Identify which cell holds the provided text, then report its [x, y] central coordinate. 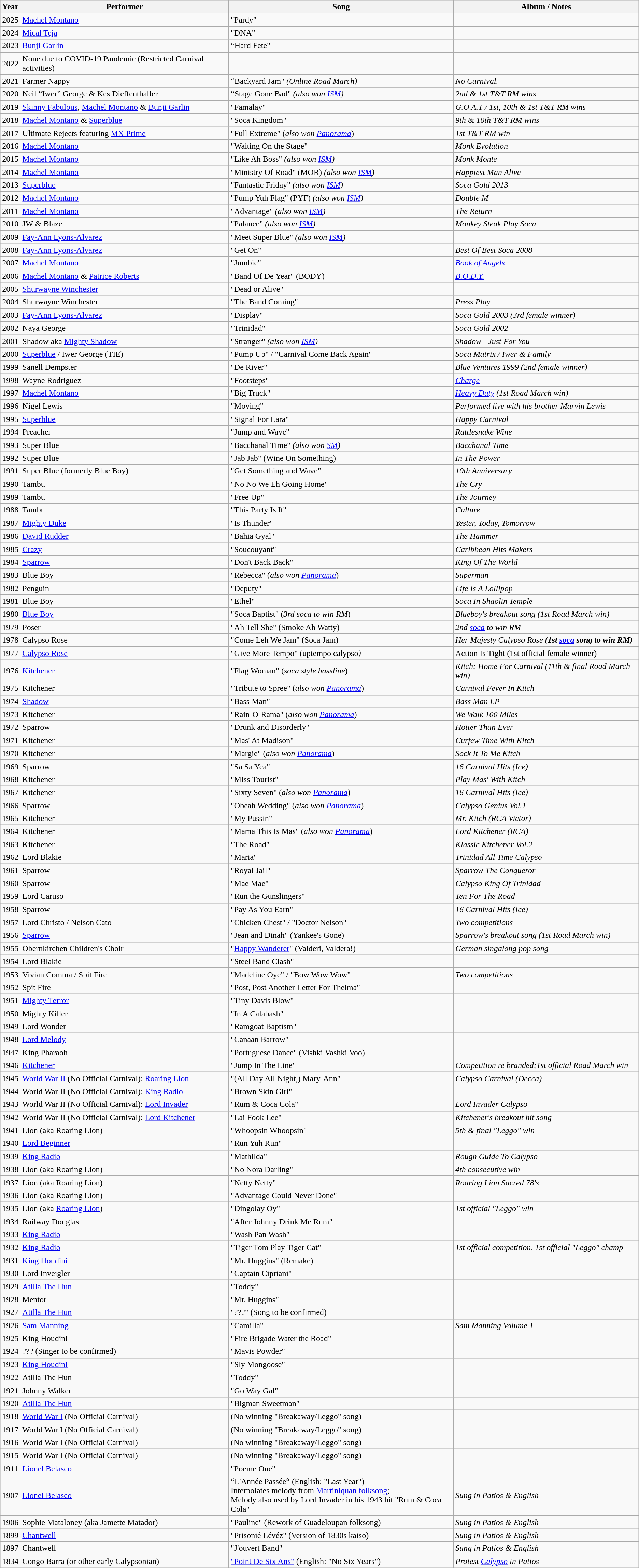
"Dingolay Oy" [341, 1208]
"Drunk and Disorderly" [341, 727]
"In A Calabash" [341, 1014]
"No Nora Darling" [341, 1169]
Rattlesnake Wine [546, 432]
2017 [10, 133]
2003 [10, 315]
World War II (No Official Carnival): King Radio [125, 1091]
1939 [10, 1156]
1st official competition, 1st official "Leggo" champ [546, 1248]
"Full Extreme" (also won Panorama) [341, 133]
1946 [10, 1065]
The Journey [546, 497]
1958 [10, 909]
Preacher [125, 432]
Album / Notes [546, 7]
World War II (No Official Carnival): Roaring Lion [125, 1078]
Blue Ventures 1999 (2nd female winner) [546, 367]
"Bass Man" [341, 701]
"Pump Yuh Flag" (PYF) (also won ISM) [341, 198]
"The Road" [341, 844]
Soca Gold 2013 [546, 185]
2018 [10, 120]
"Royal Jail" [341, 870]
Lord Kitchener (RCA) [546, 831]
2008 [10, 250]
"Rum & Coca Cola" [341, 1104]
"Canaan Barrow" [341, 1040]
2009 [10, 237]
King Of The World [546, 562]
"Wash Pan Wash" [341, 1235]
"Like Ah Boss" (also won ISM) [341, 159]
Trinidad All Time Calypso [546, 857]
“Backyard Jam" (Online Road March) [341, 81]
Lord Melody [125, 1040]
Klassic Kitchener Vol.2 [546, 844]
1928 [10, 1299]
Yester, Today, Tomorrow [546, 523]
1932 [10, 1248]
Protest Calypso in Patios [546, 1561]
"Sa Sa Yea" [341, 766]
Lord Inveigler [125, 1274]
Curfew Time With Kitch [546, 740]
Calypso Genius Vol.1 [546, 805]
2007 [10, 263]
1974 [10, 701]
We Walk 100 Miles [546, 714]
Railway Douglas [125, 1221]
1988 [10, 510]
2002 [10, 328]
1940 [10, 1143]
1936 [10, 1195]
1978 [10, 640]
Spit Fire [125, 987]
"Stranger" (also won ISM) [341, 341]
Roaring Lion Sacred 78's [546, 1182]
"Mama This Is Mas" (also won Panorama) [341, 831]
"Pauline" (Rework of Guadeloupan folksong) [341, 1522]
Lord Caruso [125, 896]
1920 [10, 1403]
1907 [10, 1496]
“Stage Gone Bad" (also won ISM) [341, 94]
"Jump and Wave" [341, 432]
"Chicken Chest" / "Doctor Nelson" [341, 922]
Sock It To Me Kitch [546, 753]
"Tribute to Spree" (also won Panorama) [341, 688]
1996 [10, 406]
"Mr. Huggins" [341, 1299]
Poser [125, 627]
1976 [10, 671]
1956 [10, 935]
Heavy Duty (1st Road March win) [546, 393]
"Meet Super Blue" (also won ISM) [341, 237]
Best Of Best Soca 2008 [546, 250]
1950 [10, 1014]
Blueboy's breakout song (1st Road March win) [546, 614]
Lord Beginner [125, 1143]
2015 [10, 159]
Super Blue (formerly Blue Boy) [125, 471]
Nigel Lewis [125, 406]
Kitchener's breakout hit song [546, 1117]
"Pump Up" / "Carnival Come Back Again" [341, 354]
1938 [10, 1169]
"Run Yuh Run" [341, 1143]
1965 [10, 819]
4th consecutive win [546, 1169]
"Ethel" [341, 601]
1931 [10, 1261]
"Steel Band Clash" [341, 961]
"Fantastic Friday" (also won ISM) [341, 185]
1957 [10, 922]
1959 [10, 896]
1999 [10, 367]
"Brown Skin Girl" [341, 1091]
1953 [10, 974]
2012 [10, 198]
Congo Barra (or other early Calypsonian) [125, 1561]
1984 [10, 562]
1997 [10, 393]
German singalong pop song [546, 948]
1963 [10, 844]
1942 [10, 1117]
1955 [10, 948]
2005 [10, 289]
“Hard Fete" [341, 46]
"Waiting On the Stage" [341, 146]
1990 [10, 484]
1971 [10, 740]
1998 [10, 380]
1972 [10, 727]
1951 [10, 1000]
Performed live with his brother Marvin Lewis [546, 406]
"Sly Mongoose" [341, 1364]
1922 [10, 1377]
"Display" [341, 315]
1961 [10, 870]
1930 [10, 1274]
Press Play [546, 302]
"Portuguese Dance" (Vishki Vashki Voo) [341, 1053]
Competition re branded;1st official Road March win [546, 1065]
Double M [546, 198]
Johnny Walker [125, 1390]
Happiest Man Alive [546, 172]
1994 [10, 432]
1977 [10, 653]
1897 [10, 1548]
Wayne Rodriguez [125, 380]
1943 [10, 1104]
None due to COVID-19 Pandemic (Restricted Carnival activities) [125, 64]
1921 [10, 1390]
Rough Guide To Calypso [546, 1156]
David Rudder [125, 536]
"Camilla" [341, 1325]
King Pharaoh [125, 1053]
2013 [10, 185]
1987 [10, 523]
Life Is A Lollipop [546, 588]
"Go Way Gal" [341, 1390]
1st T&T RM win [546, 133]
JW & Blaze [125, 224]
Sparrow's breakout song (1st Road March win) [546, 935]
Bass Man LP [546, 701]
2024 [10, 33]
1937 [10, 1182]
Lord Invader Calypso [546, 1104]
Kitch: Home For Carnival (11th & final Road March win) [546, 671]
Shadow [125, 701]
"Deputy" [341, 588]
Neil “Iwer” George & Kes Dieffenthaller [125, 94]
"Give More Tempo" (uptempo calypso) [341, 653]
Vivian Comma / Spit Fire [125, 974]
1952 [10, 987]
"Pay As You Earn" [341, 909]
"Sixty Seven" (also won Panorama) [341, 792]
"Fire Brigade Water the Road" [341, 1338]
1964 [10, 831]
"Bacchanal Time" (also won SM) [341, 445]
1917 [10, 1430]
"This Party Is It" [341, 510]
1915 [10, 1456]
"DNA" [341, 33]
"Tiger Tom Play Tiger Cat" [341, 1248]
1991 [10, 471]
2020 [10, 94]
"Poeme One" [341, 1469]
Machel Montano & Patrice Roberts [125, 276]
"Ramgoat Baptism" [341, 1027]
9th & 10th T&T RM wins [546, 120]
Performer [125, 7]
In The Power [546, 458]
"Soucouyant" [341, 549]
Lord Wonder [125, 1027]
1st official "Leggo" win [546, 1208]
"Prisonié Lévéz" (Version of 1830s kaiso) [341, 1535]
The Cry [546, 484]
1948 [10, 1040]
Hotter Than Ever [546, 727]
"Is Thunder" [341, 523]
"Miss Tourist" [341, 779]
"Captain Cipriani" [341, 1274]
Skinny Fabulous, Machel Montano & Bunji Garlin [125, 107]
1954 [10, 961]
??? (Singer to be confirmed) [125, 1351]
2023 [10, 46]
Mr. Kitch (RCA Victor) [546, 819]
"Jump In The Line" [341, 1065]
"Ministry Of Road" (MOR) (also won ISM) [341, 172]
2016 [10, 146]
Mighty Killer [125, 1014]
1995 [10, 419]
2019 [10, 107]
"Big Truck" [341, 393]
1986 [10, 536]
"Soca Kingdom" [341, 120]
Obernkirchen Children's Choir [125, 948]
"Maria" [341, 857]
2nd & 1st T&T RM wins [546, 94]
Soca Gold 2002 [546, 328]
"Mae Mae" [341, 883]
2001 [10, 341]
Sanell Dempster [125, 367]
1934 [10, 1221]
1927 [10, 1312]
2021 [10, 81]
"Tiny Davis Blow" [341, 1000]
Shadow - Just For You [546, 341]
1916 [10, 1443]
Mentor [125, 1299]
Year [10, 7]
"Footsteps" [341, 380]
1925 [10, 1338]
1962 [10, 857]
"Point De Six Ans" (English: "No Six Years") [341, 1561]
"Jab Jab" (Wine On Something) [341, 458]
Mighty Terror [125, 1000]
Book of Angels [546, 263]
"The Band Coming" [341, 302]
Caribbean Hits Makers [546, 549]
"Whoopsin Whoopsin" [341, 1130]
Machel Montano & Superblue [125, 120]
1992 [10, 458]
"Signal For Lara" [341, 419]
1983 [10, 575]
Superman [546, 575]
Sam Manning Volume 1 [546, 1325]
1923 [10, 1364]
Monkey Steak Play Soca [546, 224]
"Jean and Dinah" (Yankee's Gone) [341, 935]
"Jumbie" [341, 263]
2011 [10, 211]
Happy Carnival [546, 419]
"No No We Eh Going Home" [341, 484]
"Run the Gunslingers" [341, 896]
1906 [10, 1522]
Carnival Fever In Kitch [546, 688]
World War II (No Official Carnival): Lord Invader [125, 1104]
1945 [10, 1078]
Farmer Nappy [125, 81]
2022 [10, 64]
"Rain-O-Rama" (also won Panorama) [341, 714]
2025 [10, 20]
The Return [546, 211]
"Lai Fook Lee" [341, 1117]
Ten For The Road [546, 896]
1924 [10, 1351]
1975 [10, 688]
5th & final "Leggo" win [546, 1130]
1993 [10, 445]
1969 [10, 766]
Bacchanal Time [546, 445]
1960 [10, 883]
1935 [10, 1208]
Lord Christo / Nelson Cato [125, 922]
"Palance" (also won ISM) [341, 224]
1929 [10, 1287]
Bunji Garlin [125, 46]
Action Is Tight (1st official female winner) [546, 653]
"Get Something and Wave" [341, 471]
"Mathilda" [341, 1156]
Monk Evolution [546, 146]
Calypso King Of Trinidad [546, 883]
"Post, Post Another Letter For Thelma" [341, 987]
1967 [10, 792]
Naya George [125, 328]
"Advantage" (also won ISM) [341, 211]
"Get On" [341, 250]
"(All Day All Night,) Mary-Ann" [341, 1078]
Shadow aka Mighty Shadow [125, 341]
1966 [10, 805]
Play Mas' With Kitch [546, 779]
1947 [10, 1053]
2010 [10, 224]
No Carnival. [546, 81]
"Soca Baptist" (3rd soca to win RM) [341, 614]
1834 [10, 1561]
1970 [10, 753]
2000 [10, 354]
Sam Manning [125, 1325]
1979 [10, 627]
1911 [10, 1469]
"Famalay" [341, 107]
"Madeline Oye" / "Bow Wow Wow" [341, 974]
"Free Up" [341, 497]
"Happy Wanderer" (Valderi, Valdera!) [341, 948]
World War II (No Official Carnival): Lord Kitchener [125, 1117]
Sparrow The Conqueror [546, 870]
Penguin [125, 588]
"Moving" [341, 406]
Soca Gold 2003 (3rd female winner) [546, 315]
"Advantage Could Never Done" [341, 1195]
"Trinidad" [341, 328]
Ultimate Rejects featuring MX Prime [125, 133]
Culture [546, 510]
Soca In Shaolin Temple [546, 601]
The Hammer [546, 536]
10th Anniversary [546, 471]
"Bigman Sweetman" [341, 1403]
1949 [10, 1027]
2nd soca to win RM [546, 627]
Mighty Duke [125, 523]
Crazy [125, 549]
"Don't Back Back" [341, 562]
"Netty Netty" [341, 1182]
1944 [10, 1091]
Her Majesty Calypso Rose (1st soca song to win RM) [546, 640]
1973 [10, 714]
"Come Leh We Jam" (Soca Jam) [341, 640]
1981 [10, 601]
"Dead or Alive" [341, 289]
"Mas' At Madison" [341, 740]
1982 [10, 588]
"???" (Song to be confirmed) [341, 1312]
1968 [10, 779]
"Bahia Gyal" [341, 536]
Monk Monte [546, 159]
1985 [10, 549]
B.O.D.Y. [546, 276]
"Pardy" [341, 20]
1933 [10, 1235]
"Rebecca" (also won Panorama) [341, 575]
1941 [10, 1130]
"Mr. Huggins" (Remake) [341, 1261]
Song [341, 7]
"Ah Tell She" (Smoke Ah Watty) [341, 627]
"Obeah Wedding" (also won Panorama) [341, 805]
"Mavis Powder" [341, 1351]
Charge [546, 380]
Mical Teja [125, 33]
2006 [10, 276]
Soca Matrix / Iwer & Family [546, 354]
"Margie" (also won Panorama) [341, 753]
1989 [10, 497]
2004 [10, 302]
Sophie Mataloney (aka Jamette Matador) [125, 1522]
1899 [10, 1535]
"Band Of De Year" (BODY) [341, 276]
"J'ouvert Band" [341, 1548]
G.O.A.T / 1st, 10th & 1st T&T RM wins [546, 107]
"After Johnny Drink Me Rum" [341, 1221]
2014 [10, 172]
1918 [10, 1416]
Calypso Carnival (Decca) [546, 1078]
1980 [10, 614]
Superblue / Iwer George (TIE) [125, 354]
"De River" [341, 367]
"My Pussin" [341, 819]
"Flag Woman" (soca style bassline) [341, 671]
1926 [10, 1325]
